Detect which cell encompasses the target text, then output its [x, y] center coordinate. 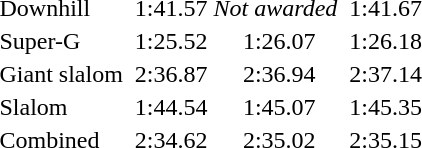
1:25.52 [171, 41]
1:45.07 [280, 107]
1:44.54 [171, 107]
1:26.07 [280, 41]
2:36.87 [171, 74]
2:36.94 [280, 74]
